Locate the cell with the specified text and output its [x, y] center coordinate. 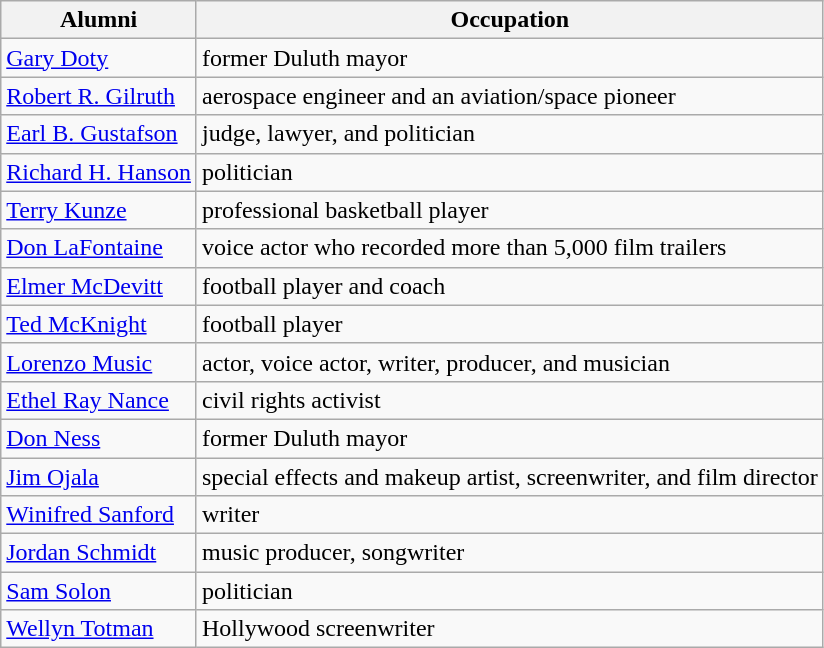
writer [510, 515]
football player and coach [510, 286]
football player [510, 324]
Alumni [99, 20]
Hollywood screenwriter [510, 629]
Don Ness [99, 438]
Gary Doty [99, 58]
Wellyn Totman [99, 629]
Ethel Ray Nance [99, 400]
Winifred Sanford [99, 515]
Robert R. Gilruth [99, 96]
aerospace engineer and an aviation/space pioneer [510, 96]
Earl B. Gustafson [99, 134]
Jim Ojala [99, 477]
Jordan Schmidt [99, 553]
Ted McKnight [99, 324]
actor, voice actor, writer, producer, and musician [510, 362]
Terry Kunze [99, 210]
special effects and makeup artist, screenwriter, and film director [510, 477]
Sam Solon [99, 591]
professional basketball player [510, 210]
civil rights activist [510, 400]
Richard H. Hanson [99, 172]
voice actor who recorded more than 5,000 film trailers [510, 248]
music producer, songwriter [510, 553]
judge, lawyer, and politician [510, 134]
Don LaFontaine [99, 248]
Lorenzo Music [99, 362]
Occupation [510, 20]
Elmer McDevitt [99, 286]
